From the cell containing the given text, extract its center point as [X, Y] coordinate. 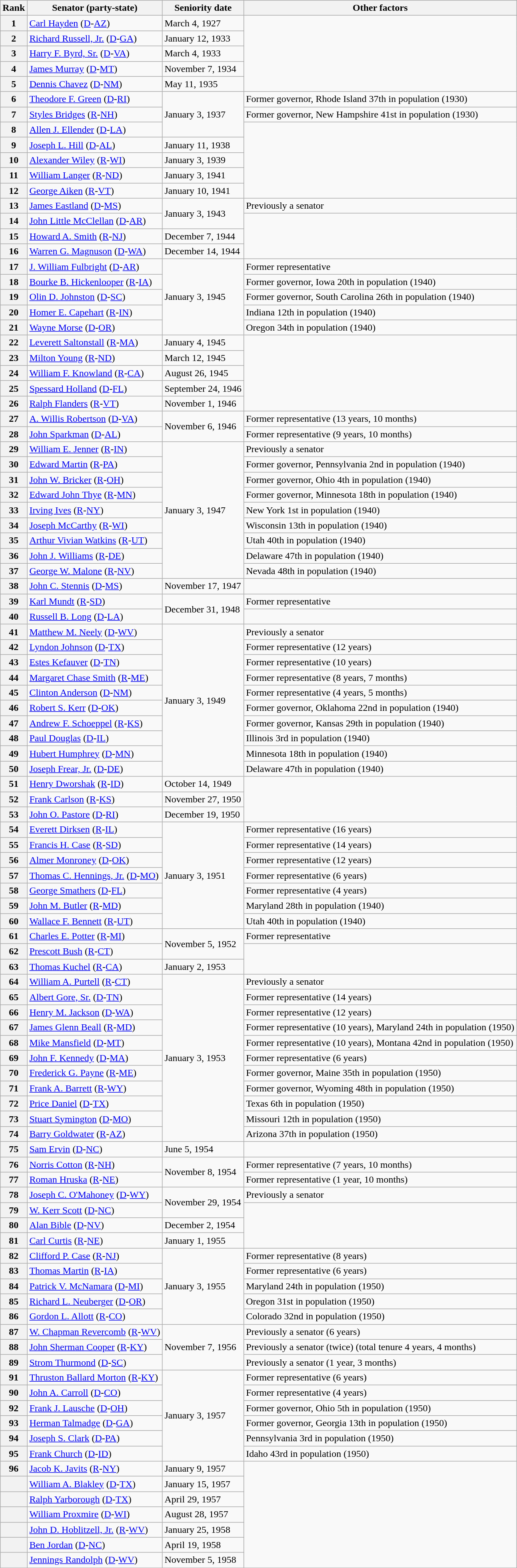
Wallace F. Bennett (R-UT) [95, 921]
January 9, 1957 [203, 1469]
Oregon 34th in population (1940) [380, 327]
Illinois 3rd in population (1940) [380, 738]
1 [14, 23]
26 [14, 403]
George Smathers (D-FL) [95, 890]
November 5, 1952 [203, 944]
Joseph C. O'Mahoney (D-WY) [95, 1195]
W. Chapman Revercomb (R-WV) [95, 1332]
24 [14, 373]
Strom Thurmond (D-SC) [95, 1362]
December 31, 1948 [203, 609]
June 5, 1954 [203, 1149]
55 [14, 845]
Former representative (10 years) [380, 662]
50 [14, 769]
82 [14, 1256]
Former representative (1 year, 10 months) [380, 1180]
80 [14, 1225]
44 [14, 678]
Former representative (10 years), Maryland 24th in population (1950) [380, 1027]
January 3, 1943 [203, 213]
Joseph McCarthy (R-WI) [95, 525]
53 [14, 814]
Former governor, Maine 35th in population (1950) [380, 1073]
96 [14, 1469]
61 [14, 936]
15 [14, 236]
Former representative (9 years, 10 months) [380, 434]
39 [14, 601]
Wayne Morse (D-OR) [95, 327]
Alan Bible (D-NV) [95, 1225]
Thomas C. Hennings, Jr. (D-MO) [95, 875]
John D. Hoblitzell, Jr. (R-WV) [95, 1530]
46 [14, 708]
10 [14, 160]
85 [14, 1301]
January 15, 1957 [203, 1484]
21 [14, 327]
Rank [14, 8]
88 [14, 1347]
Frank J. Lausche (D-OH) [95, 1408]
A. Willis Robertson (D-VA) [95, 419]
Former governor, Ohio 4th in population (1940) [380, 480]
Nevada 48th in population (1940) [380, 571]
John F. Kennedy (D-MA) [95, 1058]
January 1, 1955 [203, 1241]
December 14, 1944 [203, 251]
January 25, 1958 [203, 1530]
Former governor, Rhode Island 37th in population (1930) [380, 99]
Patrick V. McNamara (D-MI) [95, 1286]
23 [14, 358]
Spessard Holland (D-FL) [95, 388]
January 3, 1941 [203, 175]
12 [14, 191]
January 3, 1949 [203, 700]
Edward John Thye (R-MN) [95, 495]
Other factors [380, 8]
47 [14, 723]
William A. Blakley (D-TX) [95, 1484]
Former representative (13 years, 10 months) [380, 419]
William F. Knowland (R-CA) [95, 373]
Leverett Saltonstall (R-MA) [95, 343]
Texas 6th in population (1950) [380, 1103]
42 [14, 647]
Arizona 37th in population (1950) [380, 1134]
Howard A. Smith (R-NJ) [95, 236]
Olin D. Johnston (D-SC) [95, 297]
November 7, 1956 [203, 1347]
Previously a senator (6 years) [380, 1332]
August 26, 1945 [203, 373]
52 [14, 799]
Homer E. Capehart (R-IN) [95, 312]
Price Daniel (D-TX) [95, 1103]
45 [14, 693]
14 [14, 221]
January 3, 1937 [203, 114]
27 [14, 419]
Milton Young (R-ND) [95, 358]
Idaho 43rd in population (1950) [380, 1454]
March 12, 1945 [203, 358]
Joseph Frear, Jr. (D-DE) [95, 769]
Former representative (8 years, 7 months) [380, 678]
John Sherman Cooper (R-KY) [95, 1347]
January 12, 1933 [203, 38]
Henry Dworshak (R-ID) [95, 784]
Allen J. Ellender (D-LA) [95, 130]
Edward Martin (R-PA) [95, 465]
March 4, 1933 [203, 54]
John J. Williams (R-DE) [95, 556]
20 [14, 312]
94 [14, 1438]
Former governor, Georgia 13th in population (1950) [380, 1423]
66 [14, 1012]
60 [14, 921]
Harry F. Byrd, Sr. (D-VA) [95, 54]
17 [14, 267]
Ben Jordan (D-NC) [95, 1545]
Barry Goldwater (R-AZ) [95, 1134]
Pennsylvania 3rd in population (1950) [380, 1438]
48 [14, 738]
November 1, 1946 [203, 403]
Gordon L. Allott (R-CO) [95, 1317]
58 [14, 890]
Styles Bridges (R-NH) [95, 114]
John M. Butler (R-MD) [95, 906]
31 [14, 480]
81 [14, 1241]
Maryland 24th in population (1950) [380, 1286]
Former representative (7 years, 10 months) [380, 1165]
77 [14, 1180]
95 [14, 1454]
9 [14, 145]
April 29, 1957 [203, 1499]
30 [14, 465]
William A. Purtell (R-CT) [95, 982]
Ralph Flanders (R-VT) [95, 403]
37 [14, 571]
Mike Mansfield (D-MT) [95, 1043]
Richard L. Neuberger (D-OR) [95, 1301]
W. Kerr Scott (D-NC) [95, 1210]
Frank A. Barrett (R-WY) [95, 1088]
Joseph S. Clark (D-PA) [95, 1438]
James Murray (D-MT) [95, 69]
May 11, 1935 [203, 84]
Henry M. Jackson (D-WA) [95, 1012]
83 [14, 1271]
74 [14, 1134]
January 4, 1945 [203, 343]
75 [14, 1149]
William Proxmire (D-WI) [95, 1514]
Andrew F. Schoeppel (R-KS) [95, 723]
January 3, 1947 [203, 510]
Former governor, Wyoming 48th in population (1950) [380, 1088]
3 [14, 54]
William Langer (R-ND) [95, 175]
86 [14, 1317]
Seniority date [203, 8]
March 4, 1927 [203, 23]
33 [14, 510]
63 [14, 967]
John Sparkman (D-AL) [95, 434]
December 7, 1944 [203, 236]
Stuart Symington (D-MO) [95, 1119]
Russell B. Long (D-LA) [95, 616]
Charles E. Potter (R-MI) [95, 936]
70 [14, 1073]
57 [14, 875]
Jacob K. Javits (R-NY) [95, 1469]
Everett Dirksen (R-IL) [95, 830]
December 2, 1954 [203, 1225]
Minnesota 18th in population (1940) [380, 754]
James Glenn Beall (R-MD) [95, 1027]
18 [14, 282]
Sam Ervin (D-NC) [95, 1149]
Robert S. Kerr (D-OK) [95, 708]
George Aiken (R-VT) [95, 191]
Joseph L. Hill (D-AL) [95, 145]
Senator (party-state) [95, 8]
6 [14, 99]
87 [14, 1332]
November 6, 1946 [203, 426]
72 [14, 1103]
19 [14, 297]
John C. Stennis (D-MS) [95, 586]
Almer Monroney (D-OK) [95, 860]
Theodore F. Green (D-RI) [95, 99]
Clifford P. Case (R-NJ) [95, 1256]
43 [14, 662]
Frank Church (D-ID) [95, 1454]
32 [14, 495]
Thomas Martin (R-IA) [95, 1271]
93 [14, 1423]
Frank Carlson (R-KS) [95, 799]
56 [14, 860]
73 [14, 1119]
11 [14, 175]
4 [14, 69]
Clinton Anderson (D-NM) [95, 693]
January 3, 1957 [203, 1415]
Former governor, New Hampshire 41st in population (1930) [380, 114]
Former representative (10 years), Montana 42nd in population (1950) [380, 1043]
25 [14, 388]
James Eastland (D-MS) [95, 206]
John Little McClellan (D-AR) [95, 221]
Thruston Ballard Morton (R-KY) [95, 1377]
Warren G. Magnuson (D-WA) [95, 251]
December 19, 1950 [203, 814]
Former governor, South Carolina 26th in population (1940) [380, 297]
January 3, 1939 [203, 160]
92 [14, 1408]
January 3, 1945 [203, 297]
Frederick G. Payne (R-ME) [95, 1073]
Bourke B. Hickenlooper (R-IA) [95, 282]
Roman Hruska (R-NE) [95, 1180]
Paul Douglas (D-IL) [95, 738]
68 [14, 1043]
August 28, 1957 [203, 1514]
January 3, 1951 [203, 875]
Former governor, Oklahoma 22nd in population (1940) [380, 708]
Ralph Yarborough (D-TX) [95, 1499]
January 10, 1941 [203, 191]
April 19, 1958 [203, 1545]
Wisconsin 13th in population (1940) [380, 525]
Dennis Chavez (D-NM) [95, 84]
28 [14, 434]
65 [14, 997]
8 [14, 130]
Former representative (4 years, 5 months) [380, 693]
54 [14, 830]
William E. Jenner (R-IN) [95, 449]
64 [14, 982]
38 [14, 586]
Maryland 28th in population (1940) [380, 906]
29 [14, 449]
November 17, 1947 [203, 586]
Indiana 12th in population (1940) [380, 312]
January 11, 1938 [203, 145]
Arthur Vivian Watkins (R-UT) [95, 541]
Francis H. Case (R-SD) [95, 845]
49 [14, 754]
69 [14, 1058]
Carl Curtis (R-NE) [95, 1241]
Former governor, Kansas 29th in population (1940) [380, 723]
59 [14, 906]
January 3, 1955 [203, 1286]
January 2, 1953 [203, 967]
John A. Carroll (D-CO) [95, 1392]
January 3, 1953 [203, 1058]
Alexander Wiley (R-WI) [95, 160]
Albert Gore, Sr. (D-TN) [95, 997]
Carl Hayden (D-AZ) [95, 23]
November 5, 1958 [203, 1560]
22 [14, 343]
Estes Kefauver (D-TN) [95, 662]
71 [14, 1088]
Hubert Humphrey (D-MN) [95, 754]
Matthew M. Neely (D-WV) [95, 632]
67 [14, 1027]
Richard Russell, Jr. (D-GA) [95, 38]
Jennings Randolph (D-WV) [95, 1560]
Oregon 31st in population (1950) [380, 1301]
Karl Mundt (R-SD) [95, 601]
90 [14, 1392]
John W. Bricker (R-OH) [95, 480]
16 [14, 251]
Irving Ives (R-NY) [95, 510]
Previously a senator (1 year, 3 months) [380, 1362]
November 29, 1954 [203, 1203]
76 [14, 1165]
John O. Pastore (D-RI) [95, 814]
October 14, 1949 [203, 784]
Herman Talmadge (D-GA) [95, 1423]
New York 1st in population (1940) [380, 510]
Former governor, Iowa 20th in population (1940) [380, 282]
51 [14, 784]
Missouri 12th in population (1950) [380, 1119]
Former governor, Minnesota 18th in population (1940) [380, 495]
George W. Malone (R-NV) [95, 571]
Lyndon Johnson (D-TX) [95, 647]
Former governor, Ohio 5th in population (1950) [380, 1408]
Colorado 32nd in population (1950) [380, 1317]
5 [14, 84]
November 7, 1934 [203, 69]
13 [14, 206]
November 8, 1954 [203, 1172]
35 [14, 541]
78 [14, 1195]
Norris Cotton (R-NH) [95, 1165]
Former governor, Pennsylvania 2nd in population (1940) [380, 465]
36 [14, 556]
62 [14, 952]
2 [14, 38]
34 [14, 525]
7 [14, 114]
79 [14, 1210]
Former representative (16 years) [380, 830]
Margaret Chase Smith (R-ME) [95, 678]
41 [14, 632]
Thomas Kuchel (R-CA) [95, 967]
91 [14, 1377]
September 24, 1946 [203, 388]
Previously a senator (twice) (total tenure 4 years, 4 months) [380, 1347]
Former representative (8 years) [380, 1256]
J. William Fulbright (D-AR) [95, 267]
84 [14, 1286]
40 [14, 616]
Prescott Bush (R-CT) [95, 952]
89 [14, 1362]
November 27, 1950 [203, 799]
